Extract the [x, y] coordinate from the center of the cell holding the provided text.  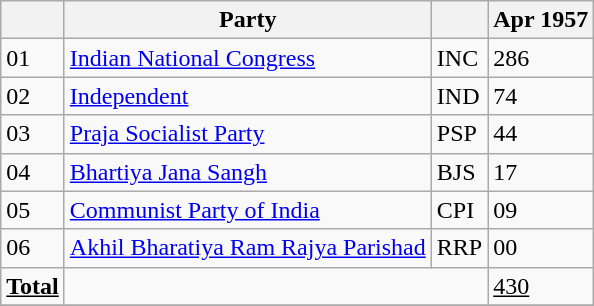
RRP [459, 248]
286 [541, 58]
INC [459, 58]
Party [248, 20]
05 [33, 210]
04 [33, 172]
06 [33, 248]
Apr 1957 [541, 20]
17 [541, 172]
430 [541, 286]
44 [541, 134]
Akhil Bharatiya Ram Rajya Parishad [248, 248]
Praja Socialist Party [248, 134]
PSP [459, 134]
00 [541, 248]
CPI [459, 210]
Indian National Congress [248, 58]
09 [541, 210]
IND [459, 96]
Total [33, 286]
Bhartiya Jana Sangh [248, 172]
74 [541, 96]
01 [33, 58]
Communist Party of India [248, 210]
03 [33, 134]
02 [33, 96]
BJS [459, 172]
Independent [248, 96]
